Search for the cell housing the specified text and yield its [x, y] center coordinate. 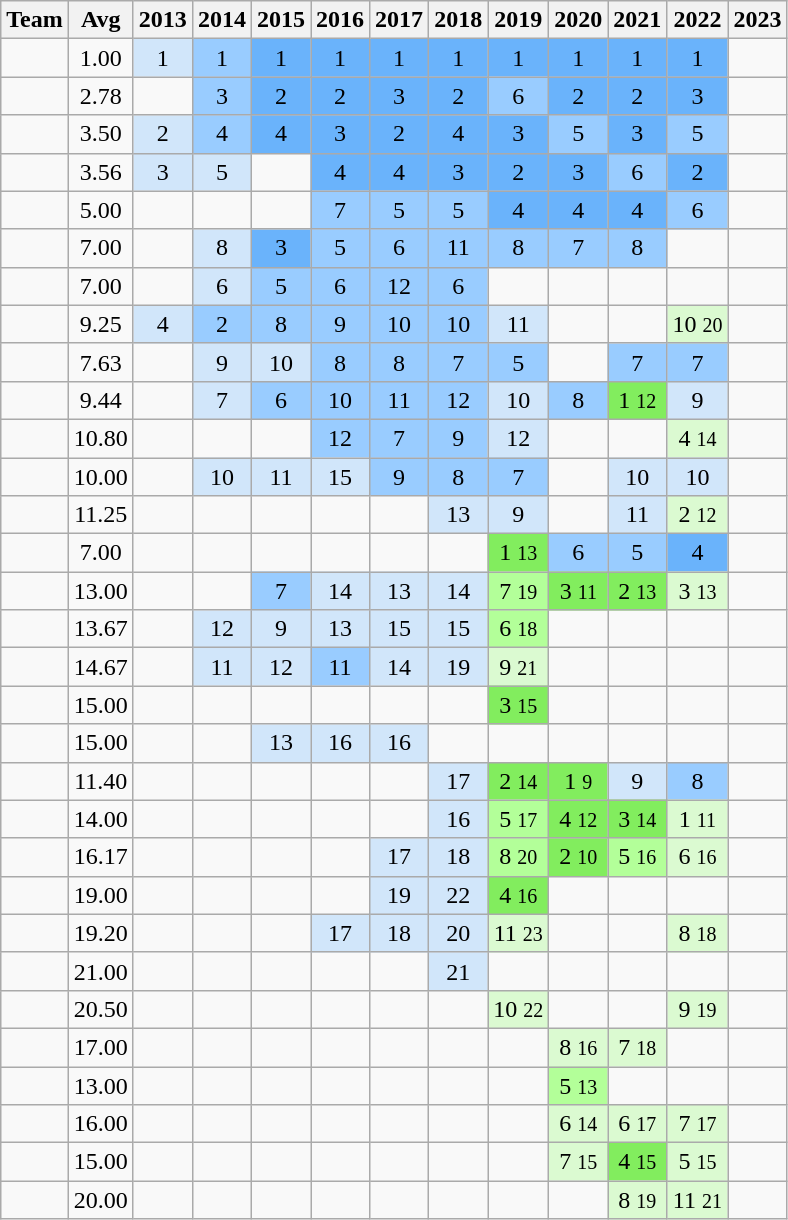
Avg [100, 20]
10 20 [698, 324]
5 16 [638, 857]
7 15 [578, 1162]
3 13 [698, 591]
11.25 [100, 515]
17.00 [100, 1047]
2 14 [518, 781]
1 13 [518, 553]
2023 [758, 20]
7 18 [638, 1047]
2014 [222, 20]
2022 [698, 20]
20 [458, 933]
8 20 [518, 857]
20.50 [100, 1009]
19.20 [100, 933]
1 12 [638, 400]
4 15 [638, 1162]
10.00 [100, 477]
Team [35, 20]
16.17 [100, 857]
6 16 [698, 857]
13.67 [100, 629]
3 15 [518, 705]
6 18 [518, 629]
7 17 [698, 1124]
5 13 [578, 1085]
4 16 [518, 895]
2020 [578, 20]
2 12 [698, 515]
9 21 [518, 667]
22 [458, 895]
2017 [400, 20]
2018 [458, 20]
11.40 [100, 781]
5 17 [518, 819]
8 19 [638, 1200]
9.44 [100, 400]
2 10 [578, 857]
2019 [518, 20]
9.25 [100, 324]
1 11 [698, 819]
3 11 [578, 591]
2013 [162, 20]
7 19 [518, 591]
5.00 [100, 210]
10 22 [518, 1009]
8 18 [698, 933]
16.00 [100, 1124]
14.00 [100, 819]
11 23 [518, 933]
6 14 [578, 1124]
2.78 [100, 96]
3.50 [100, 134]
14.67 [100, 667]
1.00 [100, 58]
11 21 [698, 1200]
2016 [340, 20]
10.80 [100, 438]
6 17 [638, 1124]
2 13 [638, 591]
19.00 [100, 895]
4 14 [698, 438]
3.56 [100, 172]
5 15 [698, 1162]
20.00 [100, 1200]
4 12 [578, 819]
8 16 [578, 1047]
21.00 [100, 971]
2021 [638, 20]
9 19 [698, 1009]
3 14 [638, 819]
21 [458, 971]
2015 [280, 20]
7.63 [100, 362]
1 9 [578, 781]
